Search for the cell housing the specified text and yield its [X, Y] center coordinate. 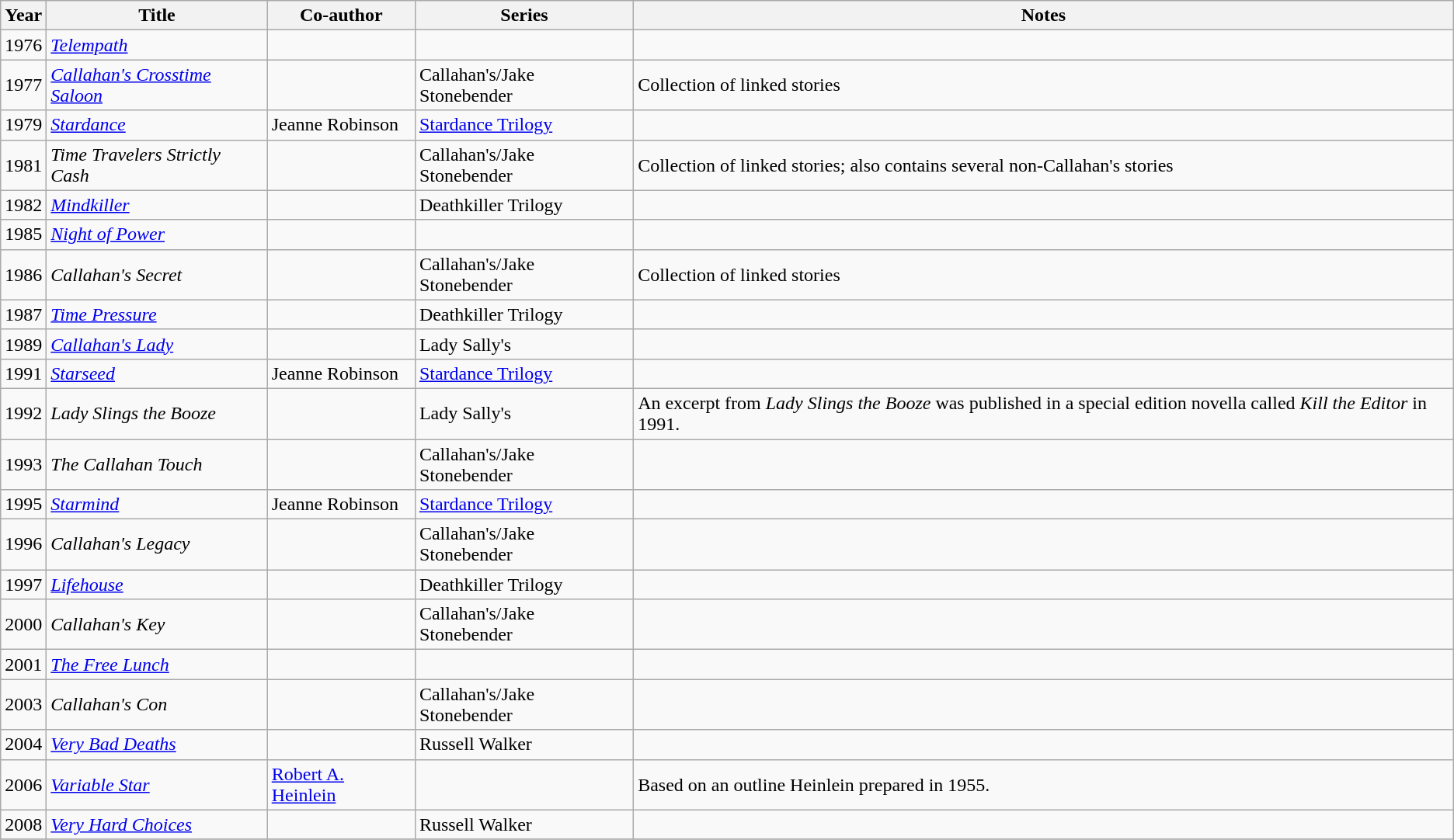
1985 [23, 234]
1993 [23, 464]
Callahan's Crosstime Saloon [157, 85]
Based on an outline Heinlein prepared in 1955. [1044, 784]
Callahan's Lady [157, 344]
2000 [23, 624]
Starseed [157, 373]
Night of Power [157, 234]
2003 [23, 705]
1997 [23, 585]
Very Hard Choices [157, 824]
1995 [23, 505]
Callahan's Secret [157, 275]
Series [524, 16]
An excerpt from Lady Slings the Booze was published in a special edition novella called Kill the Editor in 1991. [1044, 413]
Variable Star [157, 784]
1976 [23, 45]
Callahan's Key [157, 624]
1987 [23, 314]
Notes [1044, 16]
Title [157, 16]
Stardance [157, 125]
Very Bad Deaths [157, 745]
1979 [23, 125]
The Callahan Touch [157, 464]
Year [23, 16]
Robert A. Heinlein [341, 784]
Callahan's Con [157, 705]
Time Travelers Strictly Cash [157, 165]
2004 [23, 745]
Lady Slings the Booze [157, 413]
2001 [23, 665]
Callahan's Legacy [157, 545]
Mindkiller [157, 205]
The Free Lunch [157, 665]
1977 [23, 85]
1989 [23, 344]
1991 [23, 373]
2008 [23, 824]
Co-author [341, 16]
Time Pressure [157, 314]
Starmind [157, 505]
1996 [23, 545]
1992 [23, 413]
Telempath [157, 45]
Collection of linked stories; also contains several non-Callahan's stories [1044, 165]
2006 [23, 784]
1982 [23, 205]
1981 [23, 165]
1986 [23, 275]
Lifehouse [157, 585]
